Determine the (X, Y) coordinate at the center of the cell enclosing the given text.  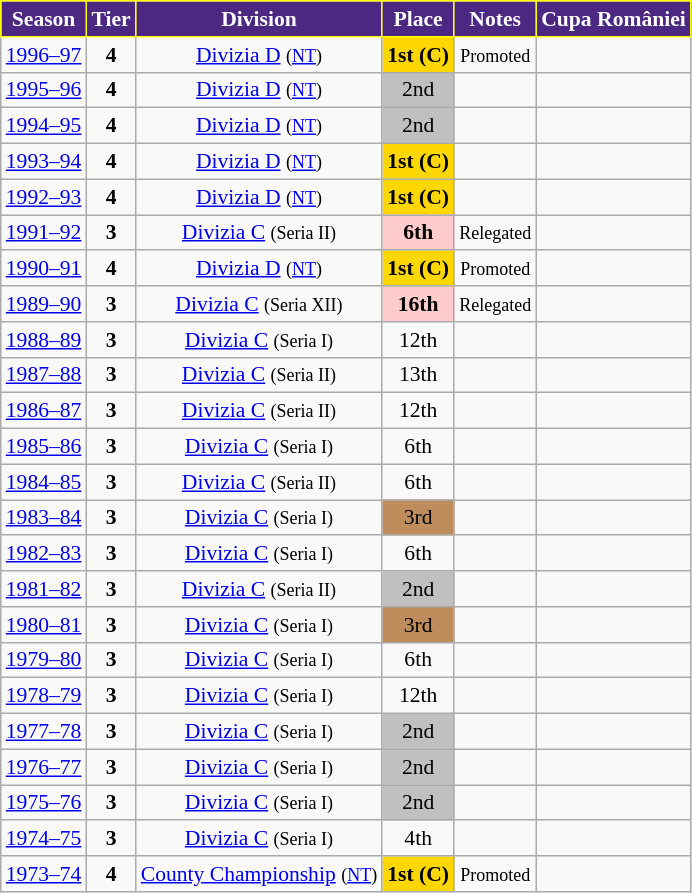
1984–85 (44, 482)
1986–87 (44, 411)
Season (44, 19)
1981–82 (44, 589)
1995–96 (44, 90)
1980–81 (44, 625)
1990–91 (44, 269)
Cupa României (614, 19)
County Championship (NT) (259, 874)
1985–86 (44, 447)
1979–80 (44, 660)
Notes (495, 19)
1992–93 (44, 197)
1983–84 (44, 518)
1988–89 (44, 340)
1982–83 (44, 554)
1989–90 (44, 304)
1974–75 (44, 839)
1975–76 (44, 803)
Division (259, 19)
16th (418, 304)
1987–88 (44, 375)
1978–79 (44, 696)
1991–92 (44, 233)
1976–77 (44, 767)
1994–95 (44, 126)
Place (418, 19)
1996–97 (44, 55)
Tier (110, 19)
1973–74 (44, 874)
1977–78 (44, 732)
4th (418, 839)
1993–94 (44, 162)
13th (418, 375)
Divizia C (Seria XII) (259, 304)
